Extract the (X, Y) coordinate from the center of the cell holding the provided text.  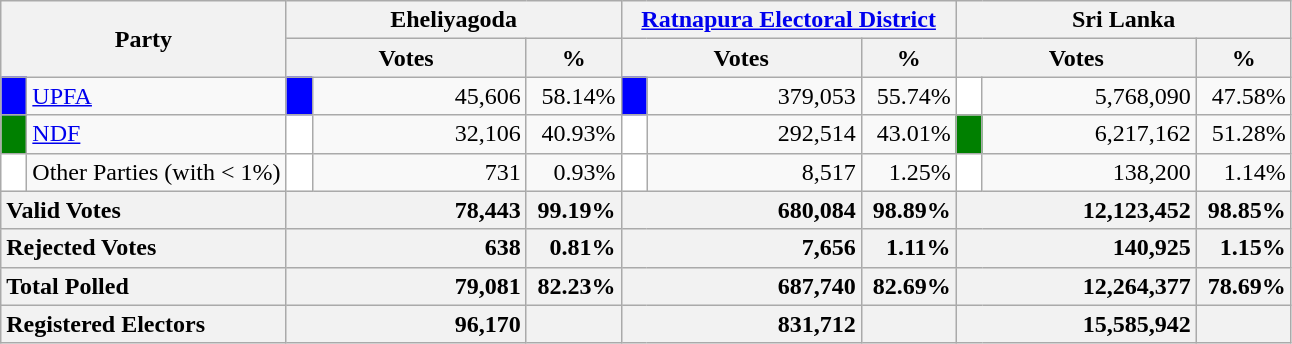
1.14% (1244, 172)
8,517 (754, 172)
831,712 (741, 324)
82.23% (574, 286)
680,084 (741, 210)
45,606 (419, 96)
12,123,452 (1076, 210)
32,106 (419, 134)
0.81% (574, 248)
Registered Electors (144, 324)
58.14% (574, 96)
638 (406, 248)
NDF (156, 134)
47.58% (1244, 96)
6,217,162 (1089, 134)
Other Parties (with < 1%) (156, 172)
1.11% (908, 248)
Valid Votes (144, 210)
79,081 (406, 286)
5,768,090 (1089, 96)
140,925 (1076, 248)
15,585,942 (1076, 324)
138,200 (1089, 172)
12,264,377 (1076, 286)
Sri Lanka (1124, 20)
UPFA (156, 96)
78.69% (1244, 286)
96,170 (406, 324)
98.85% (1244, 210)
82.69% (908, 286)
292,514 (754, 134)
51.28% (1244, 134)
Total Polled (144, 286)
98.89% (908, 210)
1.25% (908, 172)
78,443 (406, 210)
379,053 (754, 96)
Rejected Votes (144, 248)
Ratnapura Electoral District (788, 20)
Party (144, 39)
687,740 (741, 286)
731 (419, 172)
43.01% (908, 134)
Eheliyagoda (454, 20)
1.15% (1244, 248)
40.93% (574, 134)
55.74% (908, 96)
7,656 (741, 248)
99.19% (574, 210)
0.93% (574, 172)
